Pinpoint the cell where the given text exists, returning its [X, Y] midpoint coordinate. 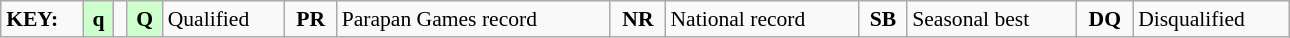
KEY: [42, 19]
SB [884, 19]
Qualified [224, 19]
q [98, 19]
PR [311, 19]
DQ [1104, 19]
Q [145, 19]
Disqualified [1211, 19]
National record [762, 19]
NR [638, 19]
Seasonal best [992, 19]
Parapan Games record [474, 19]
